Extract the [x, y] coordinate from the center of the cell holding the provided text.  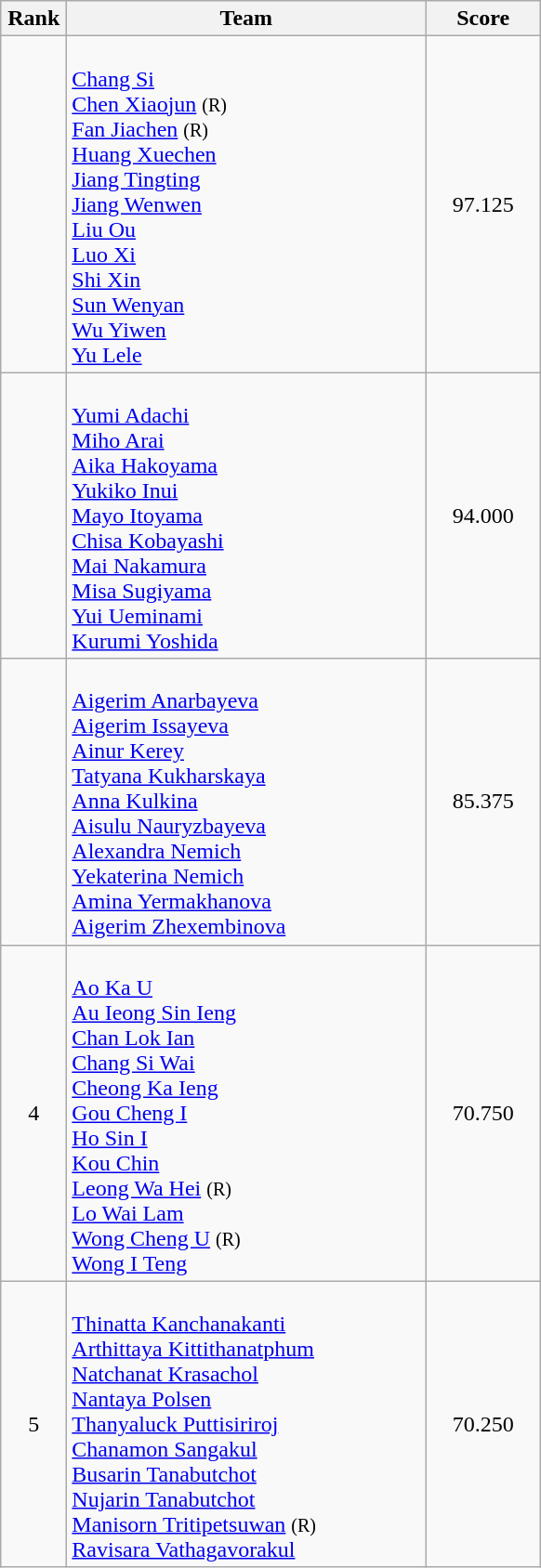
97.125 [483, 204]
70.750 [483, 1113]
Yumi AdachiMiho AraiAika HakoyamaYukiko InuiMayo ItoyamaChisa KobayashiMai NakamuraMisa SugiyamaYui UeminamiKurumi Yoshida [246, 516]
Ao Ka UAu Ieong Sin IengChan Lok IanChang Si WaiCheong Ka IengGou Cheng IHo Sin IKou ChinLeong Wa Hei (R)Lo Wai LamWong Cheng U (R)Wong I Teng [246, 1113]
85.375 [483, 802]
70.250 [483, 1424]
5 [33, 1424]
94.000 [483, 516]
4 [33, 1113]
Score [483, 19]
Rank [33, 19]
Chang SiChen Xiaojun (R)Fan Jiachen (R)Huang XuechenJiang TingtingJiang WenwenLiu OuLuo XiShi XinSun WenyanWu YiwenYu Lele [246, 204]
Team [246, 19]
